Return (X, Y) of the center of cell containing provided text 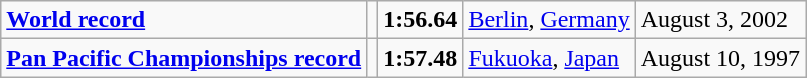
1:56.64 (420, 20)
Fukuoka, Japan (549, 58)
Pan Pacific Championships record (184, 58)
August 3, 2002 (720, 20)
Berlin, Germany (549, 20)
World record (184, 20)
1:57.48 (420, 58)
August 10, 1997 (720, 58)
